Determine the (X, Y) coordinate at the center of the cell enclosing the given text.  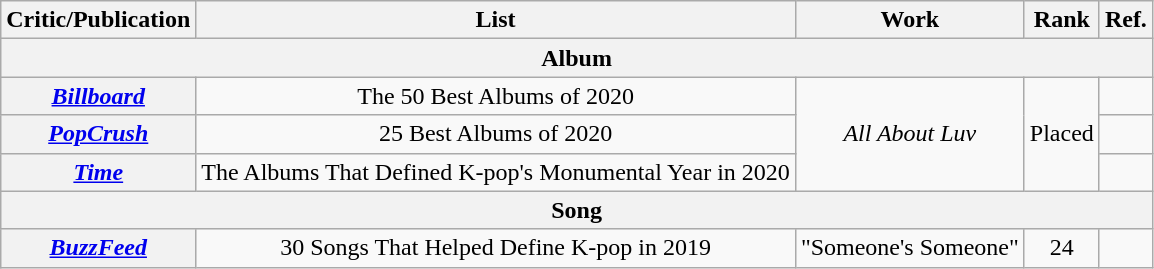
Album (577, 58)
List (496, 20)
Rank (1062, 20)
Work (910, 20)
Ref. (1126, 20)
24 (1062, 248)
PopCrush (98, 134)
The Albums That Defined K-pop's Monumental Year in 2020 (496, 172)
The 50 Best Albums of 2020 (496, 96)
Placed (1062, 134)
All About Luv (910, 134)
Critic/Publication (98, 20)
Song (577, 210)
Time (98, 172)
"Someone's Someone" (910, 248)
30 Songs That Helped Define K-pop in 2019 (496, 248)
25 Best Albums of 2020 (496, 134)
BuzzFeed (98, 248)
Billboard (98, 96)
